Output the [X, Y] coordinate of the center of the cell containing the given text.  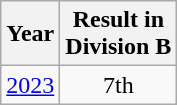
Result inDivision B [118, 34]
7th [118, 85]
Year [30, 34]
2023 [30, 85]
